Determine the (X, Y) coordinate at the center of the cell enclosing the given text.  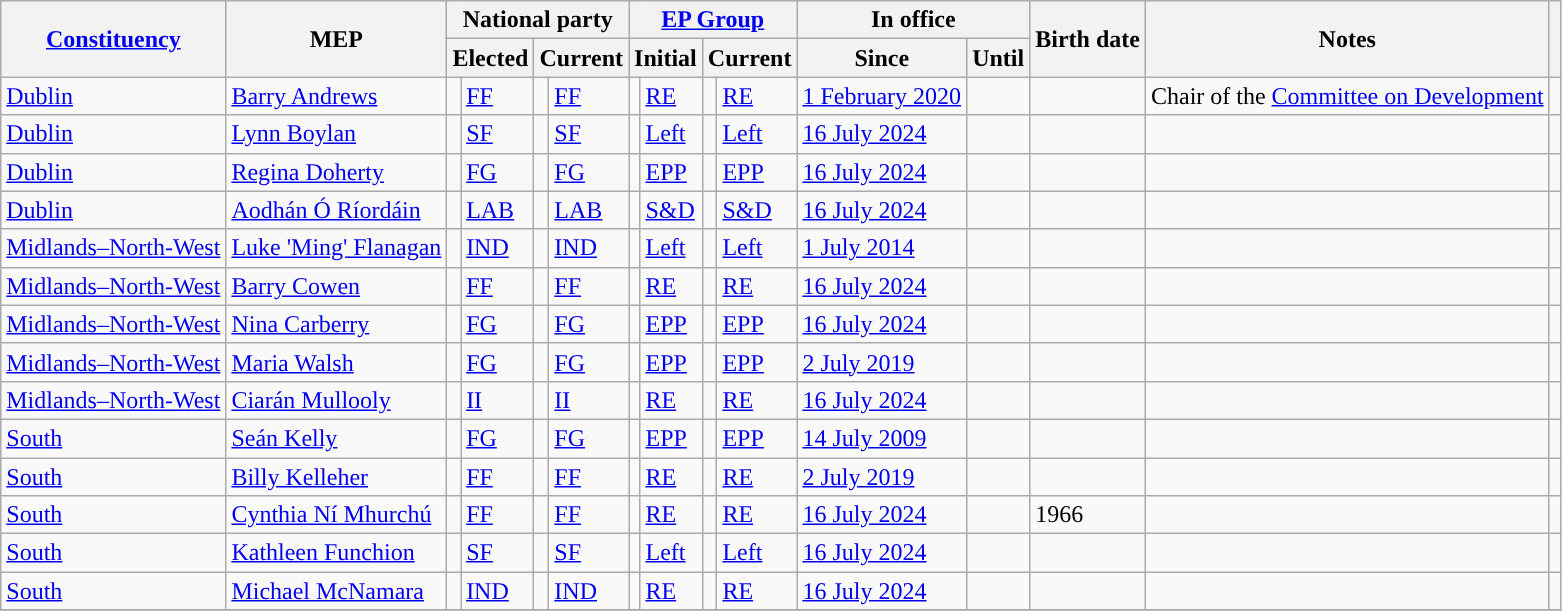
Birth date (1088, 39)
Barry Andrews (336, 96)
Billy Kelleher (336, 477)
Lynn Boylan (336, 134)
14 July 2009 (882, 438)
Elected (490, 58)
National party (538, 20)
EP Group (713, 20)
Cynthia Ní Mhurchú (336, 515)
Initial (666, 58)
Ciarán Mullooly (336, 400)
1966 (1088, 515)
Until (998, 58)
MEP (336, 39)
Maria Walsh (336, 362)
Chair of the Committee on Development (1347, 96)
Michael McNamara (336, 591)
Notes (1347, 39)
Nina Carberry (336, 324)
1 July 2014 (882, 248)
Aodhán Ó Ríordáin (336, 210)
Luke 'Ming' Flanagan (336, 248)
Since (882, 58)
Regina Doherty (336, 172)
1 February 2020 (882, 96)
Barry Cowen (336, 286)
Seán Kelly (336, 438)
In office (914, 20)
Constituency (114, 39)
Kathleen Funchion (336, 553)
